Detect which cell encompasses the target text, then output its (X, Y) center coordinate. 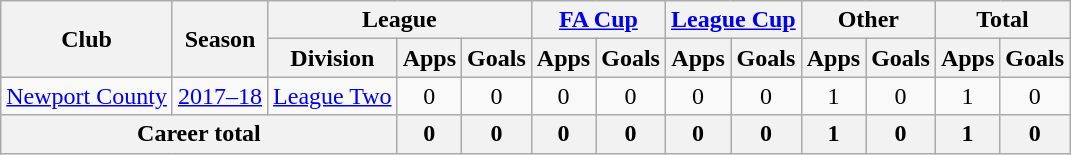
League Cup (733, 20)
Newport County (87, 96)
League Two (333, 96)
Other (868, 20)
Club (87, 39)
League (400, 20)
Season (220, 39)
Career total (199, 134)
Division (333, 58)
2017–18 (220, 96)
Total (1002, 20)
FA Cup (598, 20)
